Find where the given text appears and provide that cell's center as (x, y) coordinate. 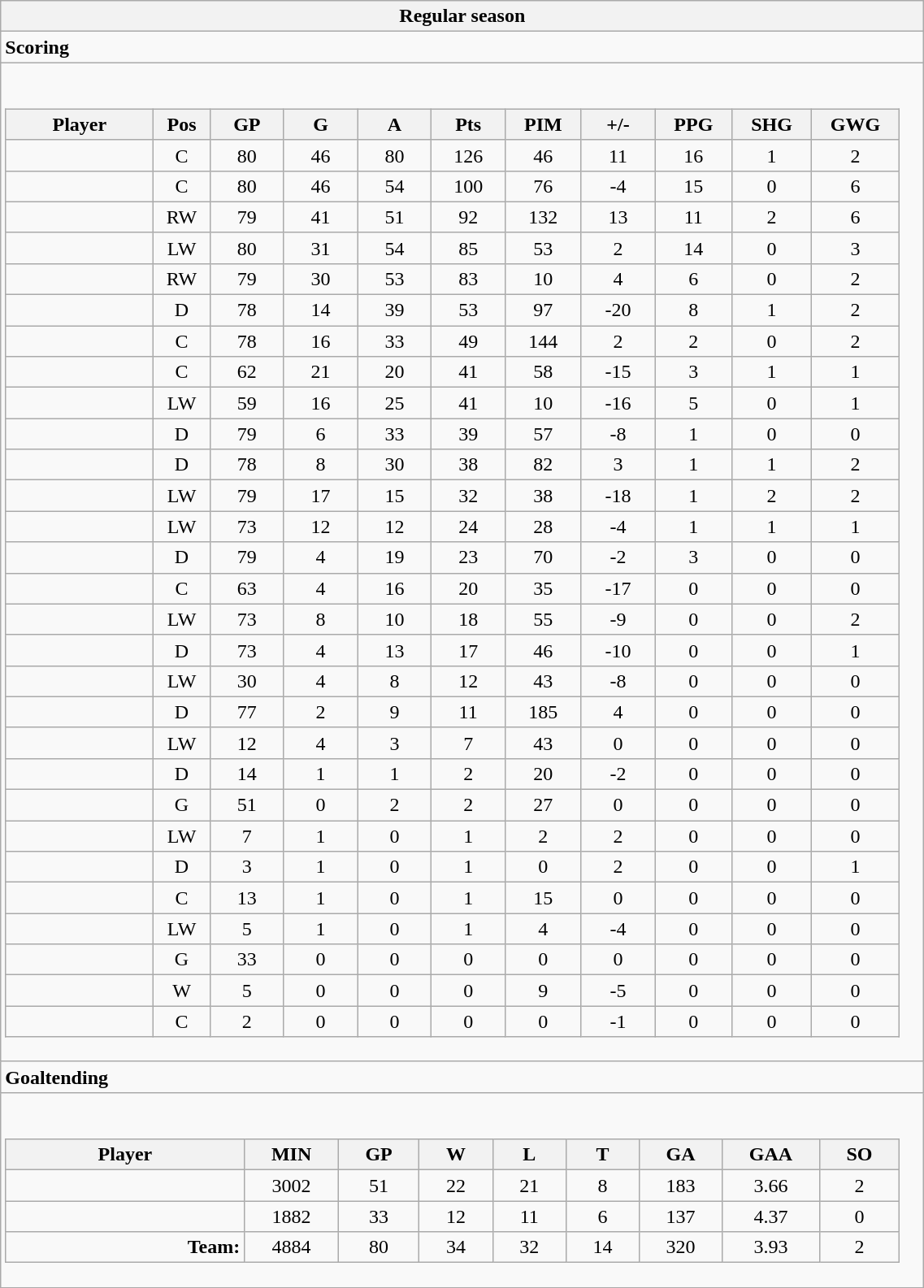
4.37 (771, 1216)
23 (468, 557)
18 (468, 619)
-9 (618, 619)
100 (468, 186)
25 (395, 403)
-5 (618, 991)
76 (544, 186)
Pos (182, 124)
97 (544, 310)
-17 (618, 588)
85 (468, 248)
22 (456, 1186)
83 (468, 279)
-16 (618, 403)
PPG (694, 124)
82 (544, 465)
49 (468, 341)
62 (247, 372)
SO (859, 1155)
Goaltending (462, 1077)
T (602, 1155)
SHG (772, 124)
L (529, 1155)
320 (681, 1247)
144 (544, 341)
4884 (292, 1247)
27 (544, 805)
77 (247, 712)
132 (544, 217)
Pts (468, 124)
-20 (618, 310)
Regular season (462, 16)
19 (395, 557)
92 (468, 217)
185 (544, 712)
126 (468, 155)
34 (456, 1247)
70 (544, 557)
3.66 (771, 1186)
-15 (618, 372)
137 (681, 1216)
63 (247, 588)
Scoring (462, 47)
GAA (771, 1155)
183 (681, 1186)
-10 (618, 650)
31 (320, 248)
28 (544, 527)
57 (544, 434)
MIN (292, 1155)
59 (247, 403)
58 (544, 372)
GA (681, 1155)
-1 (618, 1021)
55 (544, 619)
Team: (125, 1247)
PIM (544, 124)
3.93 (771, 1247)
+/- (618, 124)
1882 (292, 1216)
-18 (618, 496)
A (395, 124)
Player MIN GP W L T GA GAA SO 3002 51 22 21 8 183 3.66 2 1882 33 12 11 6 137 4.37 0 Team: 4884 80 34 32 14 320 3.93 2 (462, 1190)
24 (468, 527)
GWG (855, 124)
3002 (292, 1186)
35 (544, 588)
